Scan for the cell matching the given text and deliver its [x, y] coordinate at center. 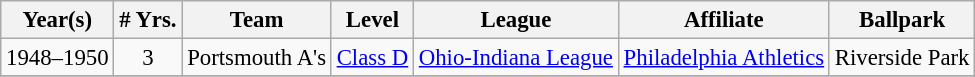
Class D [372, 58]
League [516, 20]
Level [372, 20]
Affiliate [724, 20]
1948–1950 [58, 58]
# Yrs. [148, 20]
Year(s) [58, 20]
3 [148, 58]
Ohio-Indiana League [516, 58]
Portsmouth A's [257, 58]
Riverside Park [902, 58]
Ballpark [902, 20]
Philadelphia Athletics [724, 58]
Team [257, 20]
